Return the [X, Y] coordinate for the center point of the cell that contains the specified text.  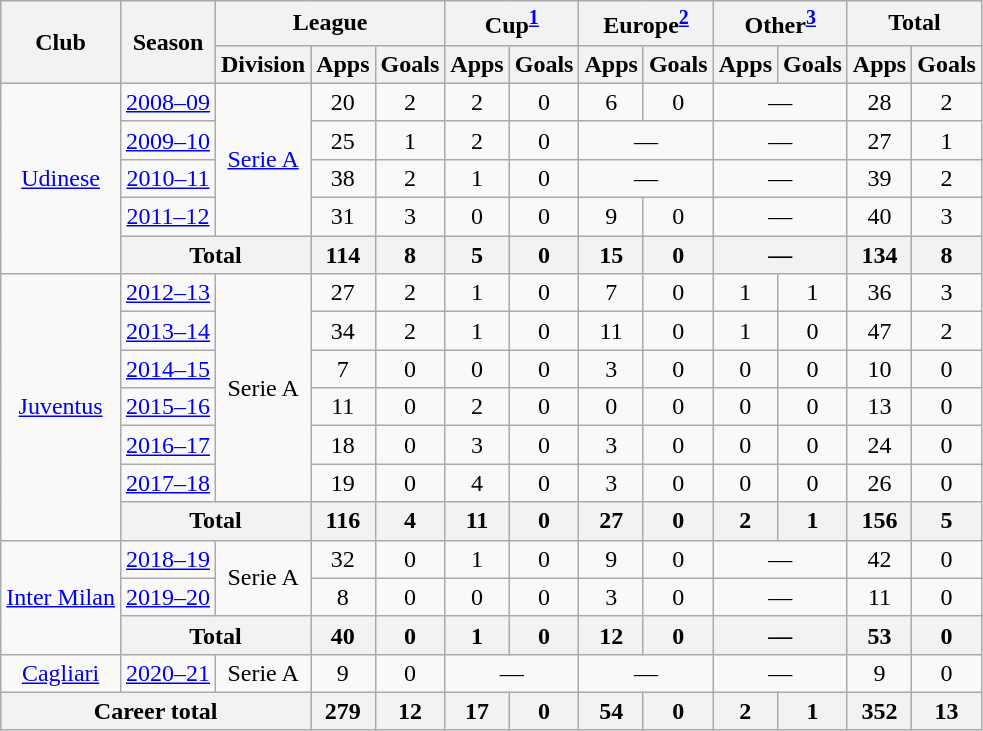
26 [879, 483]
114 [343, 255]
Cup1 [512, 24]
Division [264, 64]
38 [343, 178]
Other3 [780, 24]
Season [168, 42]
2013–14 [168, 331]
32 [343, 559]
39 [879, 178]
36 [879, 293]
28 [879, 102]
2015–16 [168, 407]
Juventus [61, 407]
34 [343, 331]
2018–19 [168, 559]
2020–21 [168, 673]
Europe2 [646, 24]
53 [879, 635]
20 [343, 102]
2009–10 [168, 140]
2014–15 [168, 369]
Cagliari [61, 673]
18 [343, 445]
134 [879, 255]
15 [611, 255]
17 [477, 711]
47 [879, 331]
Inter Milan [61, 597]
League [330, 24]
19 [343, 483]
25 [343, 140]
31 [343, 217]
2017–18 [168, 483]
Club [61, 42]
2010–11 [168, 178]
2008–09 [168, 102]
352 [879, 711]
116 [343, 521]
10 [879, 369]
2012–13 [168, 293]
2019–20 [168, 597]
279 [343, 711]
24 [879, 445]
2016–17 [168, 445]
54 [611, 711]
2011–12 [168, 217]
Udinese [61, 178]
Career total [156, 711]
6 [611, 102]
42 [879, 559]
156 [879, 521]
